Detect which cell encompasses the target text, then output its [x, y] center coordinate. 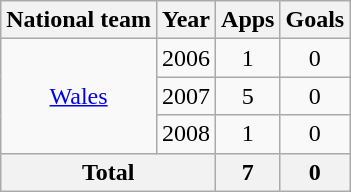
National team [79, 20]
Wales [79, 96]
Apps [248, 20]
2006 [186, 58]
5 [248, 96]
7 [248, 172]
Goals [315, 20]
2007 [186, 96]
Total [108, 172]
2008 [186, 134]
Year [186, 20]
